Return (X, Y) of the center of cell containing provided text 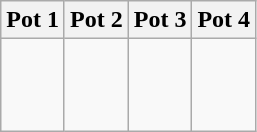
Pot 4 (224, 20)
Pot 1 (33, 20)
Pot 2 (96, 20)
Pot 3 (160, 20)
